For the text-containing cell, return its midpoint in (x, y) coordinate format. 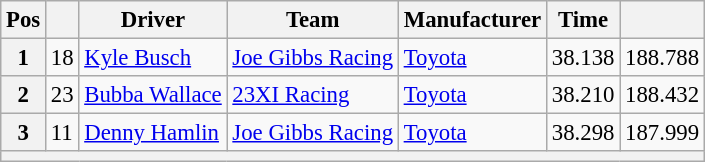
Team (312, 20)
Kyle Busch (153, 58)
Manufacturer (472, 20)
38.210 (582, 95)
11 (62, 133)
Denny Hamlin (153, 133)
23 (62, 95)
23XI Racing (312, 95)
Time (582, 20)
3 (24, 133)
1 (24, 58)
187.999 (662, 133)
38.138 (582, 58)
18 (62, 58)
188.432 (662, 95)
38.298 (582, 133)
Pos (24, 20)
188.788 (662, 58)
Bubba Wallace (153, 95)
2 (24, 95)
Driver (153, 20)
